Find where the given text appears and provide that cell's center as (x, y) coordinate. 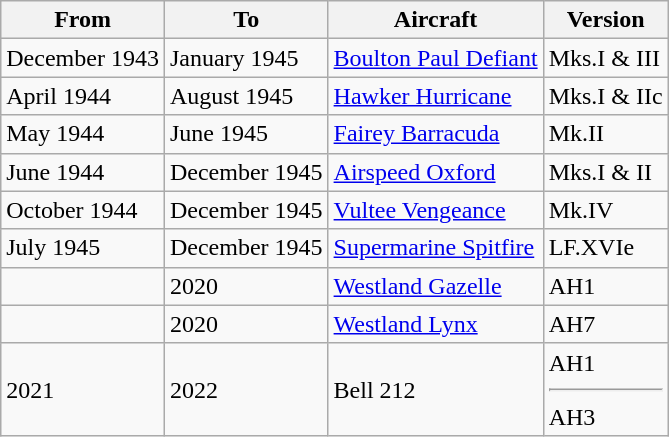
Mk.IV (606, 210)
Bell 212 (436, 389)
Aircraft (436, 20)
Hawker Hurricane (436, 96)
Mks.I & IIc (606, 96)
2021 (83, 389)
Mk.II (606, 134)
Westland Gazelle (436, 286)
January 1945 (246, 58)
May 1944 (83, 134)
Vultee Vengeance (436, 210)
August 1945 (246, 96)
Westland Lynx (436, 324)
AH7 (606, 324)
AH1 (606, 286)
July 1945 (83, 248)
LF.XVIe (606, 248)
June 1944 (83, 172)
Supermarine Spitfire (436, 248)
December 1943 (83, 58)
June 1945 (246, 134)
October 1944 (83, 210)
Boulton Paul Defiant (436, 58)
Airspeed Oxford (436, 172)
April 1944 (83, 96)
Version (606, 20)
Mks.I & II (606, 172)
To (246, 20)
2022 (246, 389)
Fairey Barracuda (436, 134)
From (83, 20)
Mks.I & III (606, 58)
AH1AH3 (606, 389)
